Find where the given text appears and provide that cell's center as [x, y] coordinate. 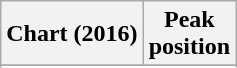
Chart (2016) [72, 34]
Peak position [189, 34]
